From the cell containing the given text, extract its center point as [x, y] coordinate. 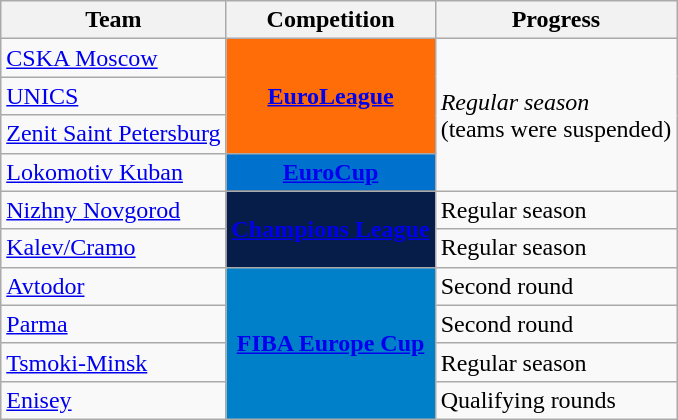
Qualifying rounds [556, 400]
Lokomotiv Kuban [114, 172]
EuroCup [330, 172]
Enisey [114, 400]
Progress [556, 20]
FIBA Europe Cup [330, 343]
Nizhny Novgorod [114, 210]
CSKA Moscow [114, 58]
Competition [330, 20]
Avtodor [114, 286]
UNICS [114, 96]
Regular season(teams were suspended) [556, 115]
Tsmoki-Minsk [114, 362]
Zenit Saint Petersburg [114, 134]
Champions League [330, 229]
EuroLeague [330, 96]
Parma [114, 324]
Team [114, 20]
Kalev/Cramo [114, 248]
